Provide the [x, y] coordinate of the cell's center where the given text is located.  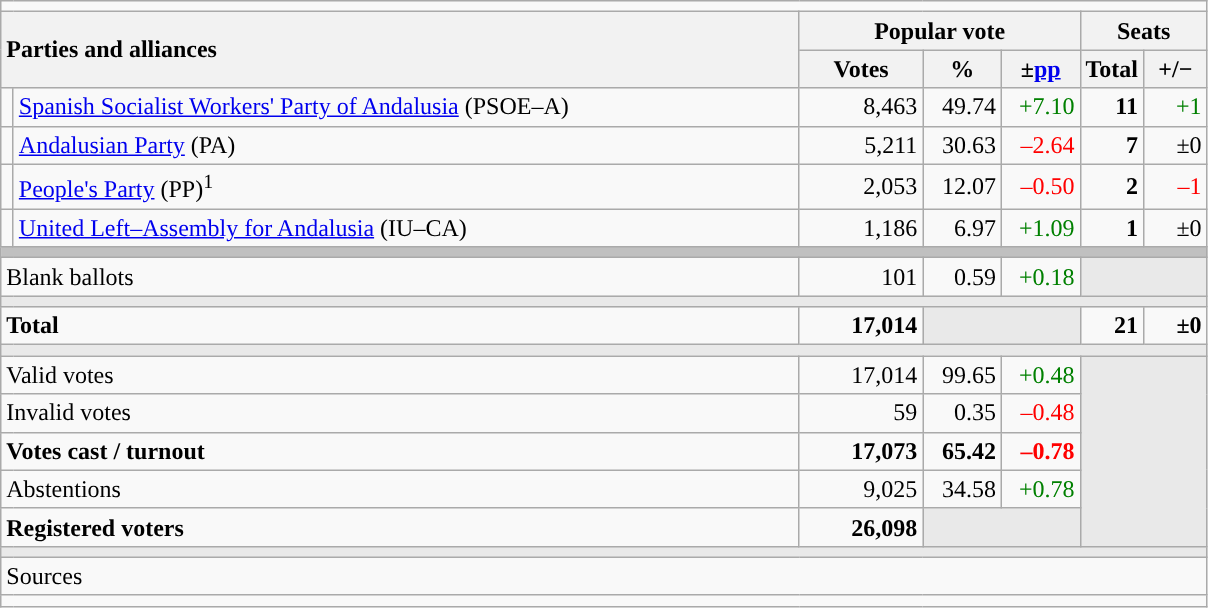
Spanish Socialist Workers' Party of Andalusia (PSOE–A) [406, 107]
+1.09 [1040, 228]
7 [1112, 145]
5,211 [861, 145]
17,073 [861, 451]
59 [861, 413]
6.97 [962, 228]
2,053 [861, 186]
–2.64 [1040, 145]
People's Party (PP)1 [406, 186]
Parties and alliances [400, 50]
+0.78 [1040, 489]
+7.10 [1040, 107]
+0.48 [1040, 375]
1,186 [861, 228]
Sources [604, 576]
Registered voters [400, 527]
–0.50 [1040, 186]
2 [1112, 186]
+1 [1176, 107]
Valid votes [400, 375]
49.74 [962, 107]
+0.18 [1040, 277]
+/− [1176, 69]
Votes [861, 69]
United Left–Assembly for Andalusia (IU–CA) [406, 228]
Seats [1144, 31]
0.35 [962, 413]
21 [1112, 326]
65.42 [962, 451]
Blank ballots [400, 277]
101 [861, 277]
Invalid votes [400, 413]
–0.78 [1040, 451]
99.65 [962, 375]
26,098 [861, 527]
–1 [1176, 186]
1 [1112, 228]
±pp [1040, 69]
11 [1112, 107]
9,025 [861, 489]
Votes cast / turnout [400, 451]
Abstentions [400, 489]
8,463 [861, 107]
34.58 [962, 489]
% [962, 69]
Popular vote [940, 31]
–0.48 [1040, 413]
12.07 [962, 186]
0.59 [962, 277]
Andalusian Party (PA) [406, 145]
30.63 [962, 145]
